Capture the cell that displays the provided text and extract its [X, Y] central coordinate. 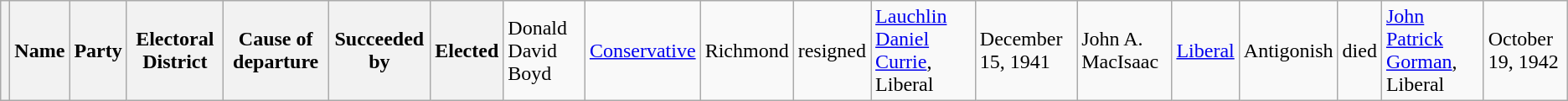
John Patrick Gorman, Liberal [1432, 50]
Conservative [642, 50]
Party [98, 50]
Antigonish [1288, 50]
Name [40, 50]
December 15, 1941 [1025, 50]
died [1359, 50]
Cause of departure [276, 50]
John A. MacIsaac [1124, 50]
Liberal [1205, 50]
resigned [832, 50]
Donald David Boyd [544, 50]
Elected [467, 50]
October 19, 1942 [1525, 50]
Richmond [747, 50]
Lauchlin Daniel Currie, Liberal [923, 50]
Succeeded by [379, 50]
Electoral District [174, 50]
